Return the (x, y) coordinate for the center point of the cell that contains the specified text.  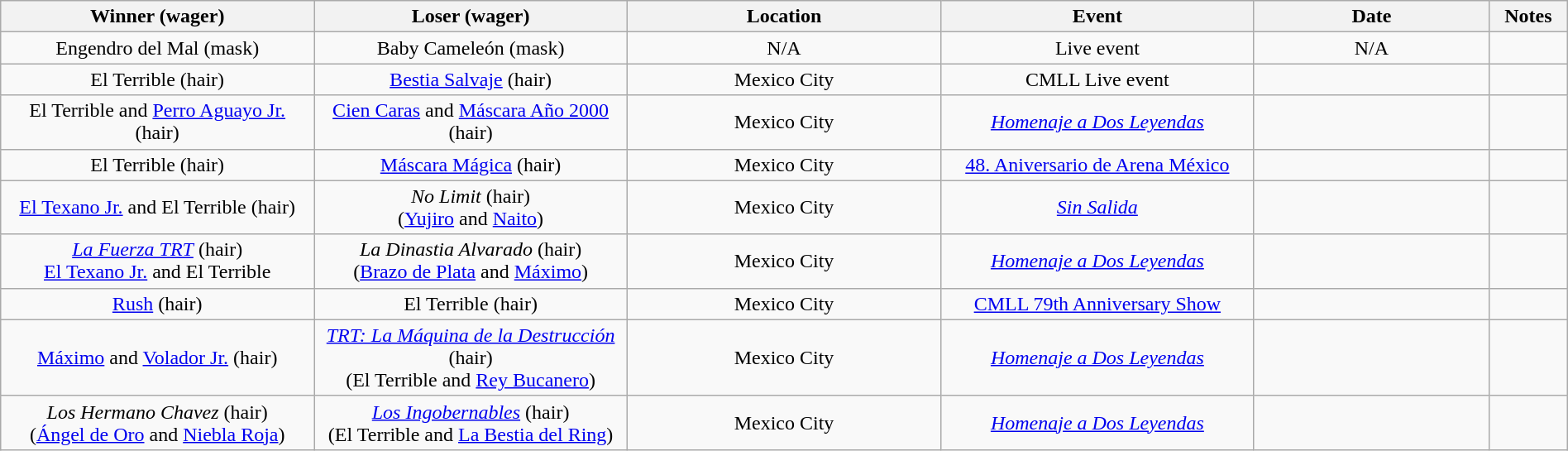
Live event (1097, 48)
Los Ingobernables (hair)(El Terrible and La Bestia del Ring) (471, 422)
Date (1371, 17)
TRT: La Máquina de la Destrucción (hair)(El Terrible and Rey Bucanero) (471, 357)
Sin Salida (1097, 207)
Bestia Salvaje (hair) (471, 79)
Loser (wager) (471, 17)
CMLL 79th Anniversary Show (1097, 304)
El Texano Jr. and El Terrible (hair) (157, 207)
Máscara Mágica (hair) (471, 165)
Event (1097, 17)
CMLL Live event (1097, 79)
Cien Caras and Máscara Año 2000 (hair) (471, 122)
Rush (hair) (157, 304)
Engendro del Mal (mask) (157, 48)
48. Aniversario de Arena México (1097, 165)
Location (784, 17)
La Dinastia Alvarado (hair)(Brazo de Plata and Máximo) (471, 261)
La Fuerza TRT (hair)El Texano Jr. and El Terrible (157, 261)
Los Hermano Chavez (hair)(Ángel de Oro and Niebla Roja) (157, 422)
Máximo and Volador Jr. (hair) (157, 357)
Baby Cameleón (mask) (471, 48)
Notes (1528, 17)
Winner (wager) (157, 17)
No Limit (hair)(Yujiro and Naito) (471, 207)
El Terrible and Perro Aguayo Jr. (hair) (157, 122)
